Pinpoint the cell where the given text exists, returning its (x, y) midpoint coordinate. 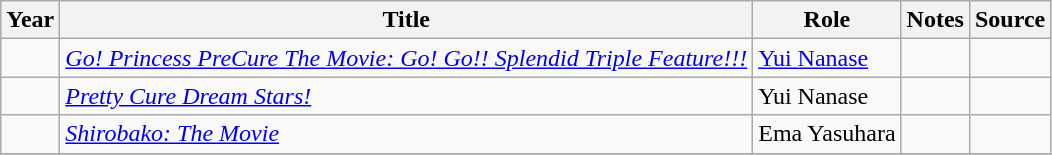
Year (30, 20)
Source (1010, 20)
Ema Yasuhara (827, 134)
Shirobako: The Movie (406, 134)
Role (827, 20)
Title (406, 20)
Pretty Cure Dream Stars! (406, 96)
Go! Princess PreCure The Movie: Go! Go!! Splendid Triple Feature!!! (406, 58)
Notes (935, 20)
